Extract the (X, Y) coordinate from the center of the cell holding the provided text.  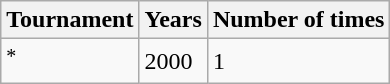
2000 (173, 62)
Years (173, 20)
Tournament (70, 20)
1 (298, 62)
* (70, 62)
Number of times (298, 20)
